Return the (x, y) coordinate for the center point of the cell that contains the specified text.  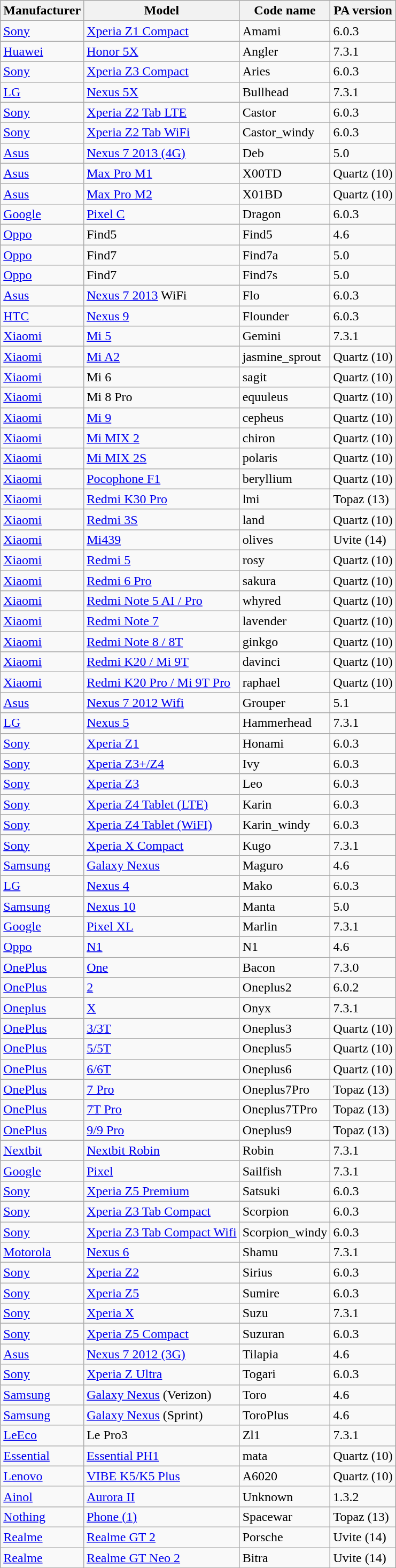
Xperia Z4 Tablet (LTE) (161, 804)
Redmi K20 / Mi 9T (161, 662)
rosy (285, 560)
Xperia Z3 Compact (161, 72)
Nexus 6 (161, 1252)
Suzuran (285, 1334)
Pixel XL (161, 927)
Xperia Z3 Tab Compact Wifi (161, 1232)
Honami (285, 743)
Flo (285, 296)
Galaxy Nexus (Sprint) (161, 1415)
Mi439 (161, 540)
Mi 8 Pro (161, 397)
Flounder (285, 316)
Xperia Z2 Tab WiFi (161, 133)
Suzu (285, 1313)
olives (285, 540)
lmi (285, 499)
land (285, 519)
Essential PH1 (161, 1456)
7 Pro (161, 1089)
Nextbit Robin (161, 1150)
chiron (285, 438)
Mi A2 (161, 357)
Karin (285, 804)
Xperia Z3+/Z4 (161, 764)
Code name (285, 11)
polaris (285, 458)
Nexus 7 2012 (3G) (161, 1354)
Huawei (42, 51)
1.3.2 (363, 1496)
Xperia Z2 (161, 1273)
Xperia Z5 Premium (161, 1191)
Nexus 7 2013 WiFi (161, 296)
Gemini (285, 336)
Galaxy Nexus (161, 865)
Xperia Z5 (161, 1293)
Robin (285, 1150)
Model (161, 11)
Le Pro3 (161, 1435)
Redmi 6 Pro (161, 580)
sagit (285, 377)
Aurora II (161, 1496)
Hammerhead (285, 723)
lavender (285, 621)
Mi 5 (161, 336)
7T Pro (161, 1110)
Xperia Z3 (161, 784)
Sumire (285, 1293)
sakura (285, 580)
X (161, 1008)
Galaxy Nexus (Verizon) (161, 1395)
Maguro (285, 865)
Nexus 7 2012 Wifi (161, 703)
Mi MIX 2 (161, 438)
Motorola (42, 1252)
Mi 6 (161, 377)
Unknown (285, 1496)
Togari (285, 1374)
jasmine_sprout (285, 357)
Marlin (285, 927)
Satsuki (285, 1191)
Oneplus7TPro (285, 1110)
Redmi 3S (161, 519)
Pixel (161, 1171)
Angler (285, 51)
Mi MIX 2S (161, 458)
One (161, 967)
Toro (285, 1395)
Bacon (285, 967)
Max Pro M2 (161, 194)
Redmi 5 (161, 560)
Nothing (42, 1517)
Scorpion_windy (285, 1232)
Mako (285, 886)
Mi 9 (161, 418)
5.1 (363, 703)
Bullhead (285, 92)
Find7a (285, 255)
Redmi Note 5 AI / Pro (161, 601)
Aries (285, 72)
Castor_windy (285, 133)
Oneplus3 (285, 1028)
Castor (285, 112)
Ainol (42, 1496)
7.3.0 (363, 967)
raphael (285, 682)
Xperia Z1 (161, 743)
Realme GT Neo 2 (161, 1558)
Xperia Z5 Compact (161, 1334)
whyred (285, 601)
Realme GT 2 (161, 1537)
Xperia Z Ultra (161, 1374)
5/5T (161, 1049)
Kugo (285, 845)
Manufacturer (42, 11)
Bitra (285, 1558)
Scorpion (285, 1211)
Nexus 5X (161, 92)
equuleus (285, 397)
Oneplus2 (285, 988)
Find7s (285, 275)
Nexus 7 2013 (4G) (161, 153)
Zl1 (285, 1435)
mata (285, 1456)
Redmi Note 7 (161, 621)
Sailfish (285, 1171)
6.0.2 (363, 988)
beryllium (285, 479)
Redmi K30 Pro (161, 499)
davinci (285, 662)
Shamu (285, 1252)
Nexus 10 (161, 906)
Manta (285, 906)
ginkgo (285, 642)
Redmi Note 8 / 8T (161, 642)
LeEco (42, 1435)
Xperia X (161, 1313)
HTC (42, 316)
Amami (285, 31)
Tilapia (285, 1354)
Porsche (285, 1537)
Xperia Z2 Tab LTE (161, 112)
Dragon (285, 214)
Leo (285, 784)
Nexus 9 (161, 316)
VIBE K5/K5 Plus (161, 1476)
Max Pro M1 (161, 173)
Deb (285, 153)
9/9 Pro (161, 1130)
Nextbit (42, 1150)
Oneplus (42, 1008)
Honor 5X (161, 51)
Essential (42, 1456)
Pocophone F1 (161, 479)
2 (161, 988)
X00TD (285, 173)
PA version (363, 11)
Oneplus6 (285, 1069)
Oneplus7Pro (285, 1089)
A6020 (285, 1476)
Sirius (285, 1273)
3/3T (161, 1028)
Nexus 4 (161, 886)
Nexus 5 (161, 723)
Onyx (285, 1008)
Oneplus5 (285, 1049)
Xperia Z1 Compact (161, 31)
Redmi K20 Pro / Mi 9T Pro (161, 682)
Spacewar (285, 1517)
cepheus (285, 418)
Karin_windy (285, 825)
Pixel C (161, 214)
Xperia Z4 Tablet (WiFI) (161, 825)
6/6T (161, 1069)
X01BD (285, 194)
Xperia Z3 Tab Compact (161, 1211)
Grouper (285, 703)
ToroPlus (285, 1415)
Ivy (285, 764)
Phone (1) (161, 1517)
Xperia X Compact (161, 845)
Oneplus9 (285, 1130)
Lenovo (42, 1476)
